Extract the (X, Y) coordinate from the center of the cell holding the provided text.  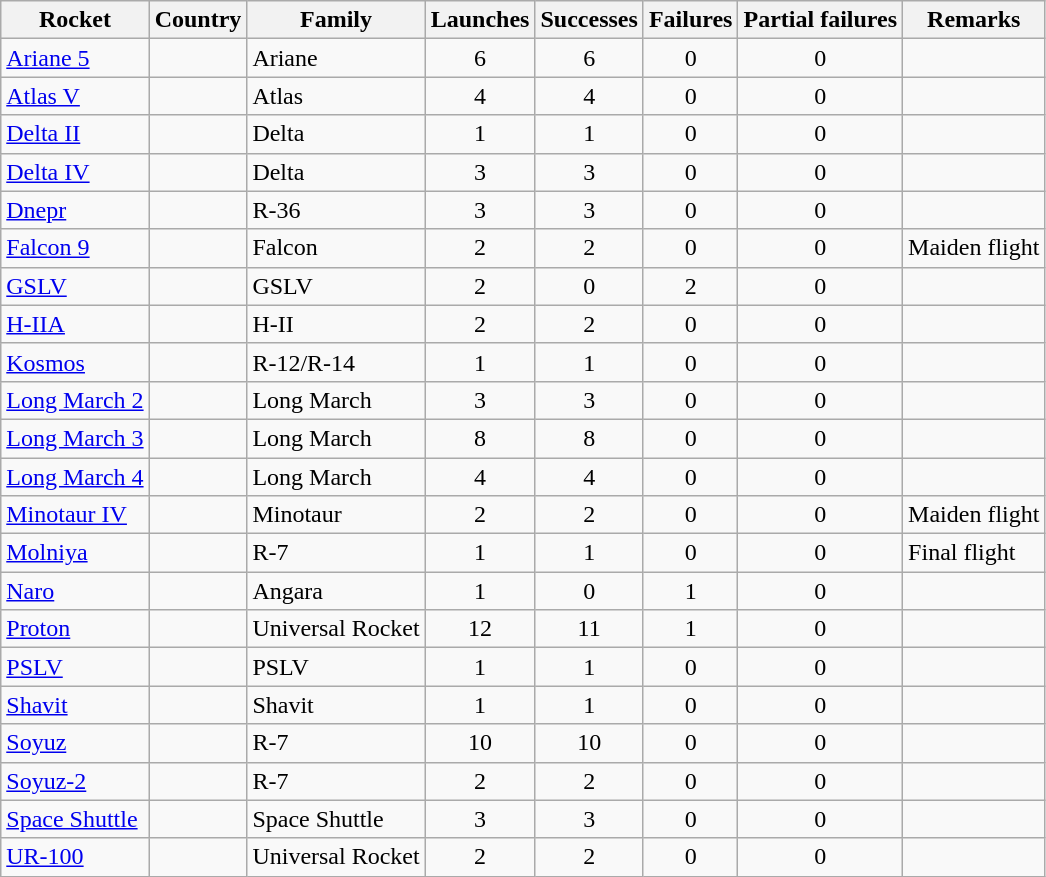
Dnepr (75, 210)
11 (589, 629)
Family (336, 20)
R-12/R-14 (336, 362)
Delta IV (75, 172)
Soyuz-2 (75, 781)
Soyuz (75, 743)
Kosmos (75, 362)
Failures (690, 20)
H-IIA (75, 324)
Long March 3 (75, 438)
Country (198, 20)
Falcon (336, 248)
Remarks (974, 20)
Long March 2 (75, 400)
Delta II (75, 134)
Ariane (336, 58)
Falcon 9 (75, 248)
12 (480, 629)
Naro (75, 591)
H-II (336, 324)
Successes (589, 20)
Long March 4 (75, 477)
Final flight (974, 553)
Atlas (336, 96)
Angara (336, 591)
Proton (75, 629)
Atlas V (75, 96)
UR-100 (75, 857)
Minotaur IV (75, 515)
Partial failures (820, 20)
Ariane 5 (75, 58)
R-36 (336, 210)
Molniya (75, 553)
Rocket (75, 20)
Minotaur (336, 515)
Launches (480, 20)
